Locate the cell with the specified text and output its (x, y) center coordinate. 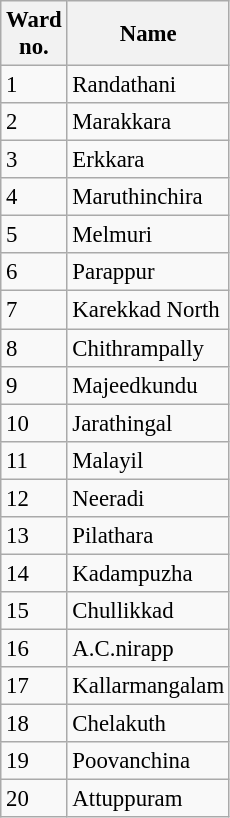
1 (34, 85)
18 (34, 724)
16 (34, 648)
9 (34, 385)
3 (34, 160)
15 (34, 611)
19 (34, 761)
Name (148, 34)
Erkkara (148, 160)
Parappur (148, 273)
Melmuri (148, 235)
5 (34, 235)
Chullikkad (148, 611)
Neeradi (148, 498)
Maruthinchira (148, 197)
4 (34, 197)
7 (34, 310)
Malayil (148, 460)
8 (34, 348)
A.C.nirapp (148, 648)
Randathani (148, 85)
11 (34, 460)
Ward no. (34, 34)
Majeedkundu (148, 385)
Chelakuth (148, 724)
Karekkad North (148, 310)
17 (34, 686)
6 (34, 273)
14 (34, 573)
2 (34, 122)
12 (34, 498)
Kallarmangalam (148, 686)
Chithrampally (148, 348)
Pilathara (148, 536)
Attuppuram (148, 799)
Marakkara (148, 122)
Jarathingal (148, 423)
10 (34, 423)
13 (34, 536)
20 (34, 799)
Kadampuzha (148, 573)
Poovanchina (148, 761)
